From the cell containing the given text, extract its center point as [x, y] coordinate. 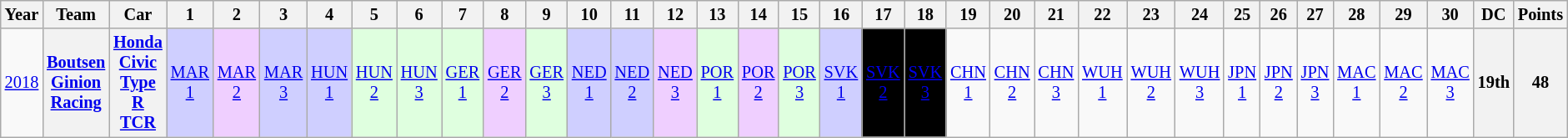
48 [1540, 83]
22 [1102, 14]
CHN2 [1012, 83]
SVK2 [883, 83]
MAC3 [1450, 83]
9 [546, 14]
Honda Civic Type R TCR [138, 83]
20 [1012, 14]
25 [1242, 14]
WUH2 [1151, 83]
30 [1450, 14]
11 [633, 14]
21 [1055, 14]
17 [883, 14]
3 [283, 14]
GER2 [504, 83]
NED2 [633, 83]
SVK3 [925, 83]
DC [1494, 14]
15 [799, 14]
GER1 [463, 83]
28 [1356, 14]
26 [1279, 14]
Team [76, 14]
8 [504, 14]
19th [1494, 83]
HUN2 [374, 83]
GER3 [546, 83]
CHN1 [969, 83]
POR2 [759, 83]
18 [925, 14]
CHN3 [1055, 83]
10 [589, 14]
24 [1200, 14]
5 [374, 14]
JPN3 [1315, 83]
Points [1540, 14]
27 [1315, 14]
7 [463, 14]
MAR1 [190, 83]
23 [1151, 14]
JPN1 [1242, 83]
WUH1 [1102, 83]
Year [22, 14]
29 [1403, 14]
POR1 [717, 83]
19 [969, 14]
HUN3 [419, 83]
16 [841, 14]
Car [138, 14]
MAR2 [237, 83]
MAC2 [1403, 83]
NED3 [675, 83]
NED1 [589, 83]
SVK1 [841, 83]
MAR3 [283, 83]
JPN2 [1279, 83]
2018 [22, 83]
12 [675, 14]
Boutsen Ginion Racing [76, 83]
2 [237, 14]
14 [759, 14]
13 [717, 14]
HUN1 [329, 83]
MAC1 [1356, 83]
1 [190, 14]
6 [419, 14]
4 [329, 14]
WUH3 [1200, 83]
POR3 [799, 83]
